Identify which cell holds the provided text, then report its (X, Y) central coordinate. 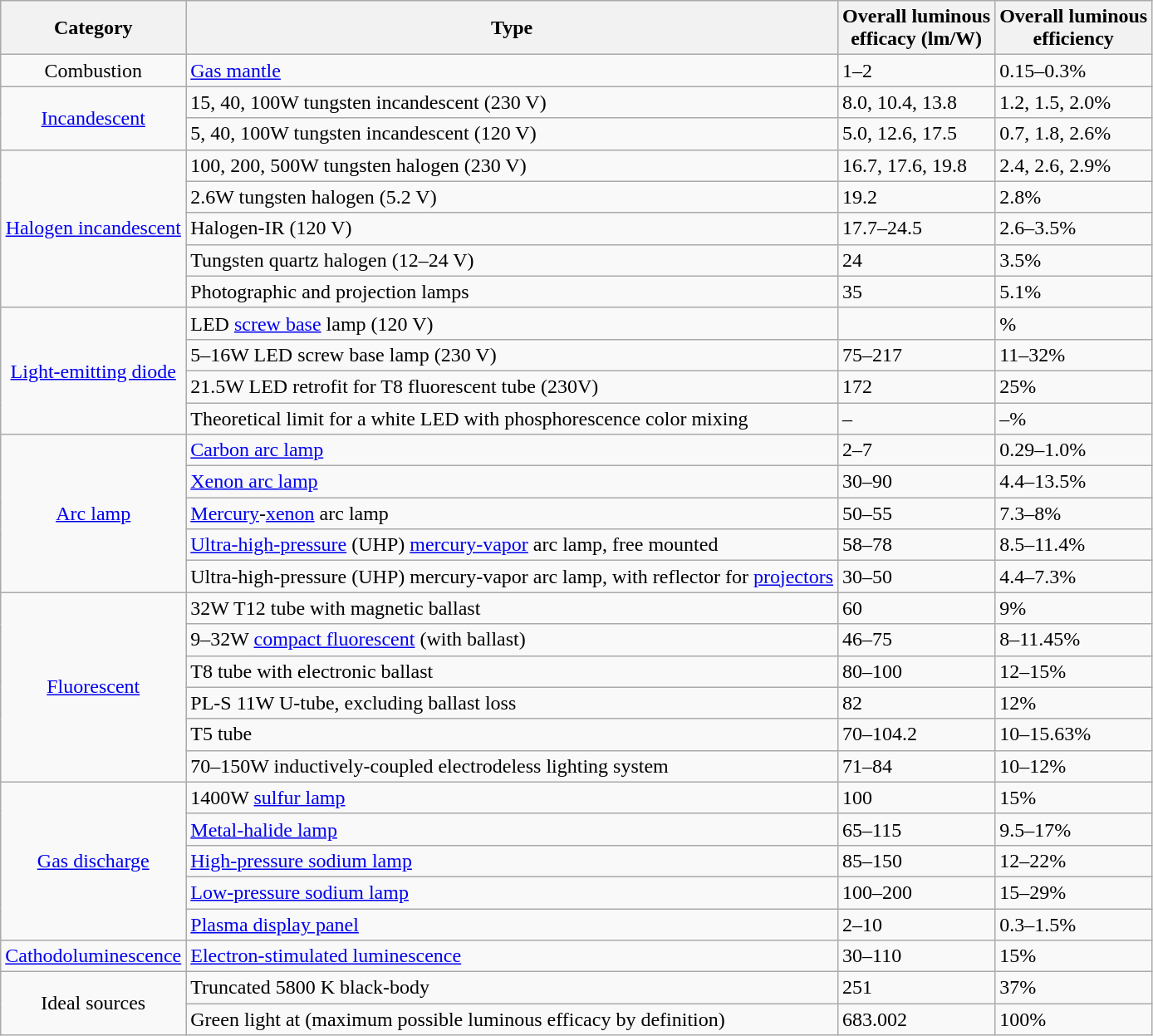
7.3–8% (1073, 513)
30–110 (917, 956)
32W T12 tube with magnetic ballast (512, 608)
46–75 (917, 640)
Electron-stimulated luminescence (512, 956)
T5 tube (512, 734)
5–16W LED screw base lamp (230 V) (512, 355)
0.3–1.5% (1073, 925)
4.4–7.3% (1073, 577)
Type (512, 28)
1.2, 1.5, 2.0% (1073, 102)
100 (917, 798)
LED screw base lamp (120 V) (512, 323)
65–115 (917, 829)
8–11.45% (1073, 640)
PL-S 11W U-tube, excluding ballast loss (512, 703)
– (917, 418)
1–2 (917, 71)
2–10 (917, 925)
15, 40, 100W tungsten incandescent (230 V) (512, 102)
Metal-halide lamp (512, 829)
25% (1073, 386)
Arc lamp (93, 513)
Combustion (93, 71)
Light-emitting diode (93, 371)
19.2 (917, 197)
2.6W tungsten halogen (5.2 V) (512, 197)
24 (917, 260)
Halogen incandescent (93, 228)
Plasma display panel (512, 925)
Fluorescent (93, 687)
16.7, 17.6, 19.8 (917, 165)
100% (1073, 1019)
58–78 (917, 545)
683.002 (917, 1019)
Overall luminous efficiency (1073, 28)
Xenon arc lamp (512, 482)
1400W sulfur lamp (512, 798)
T8 tube with electronic ballast (512, 671)
60 (917, 608)
5.1% (1073, 292)
50–55 (917, 513)
8.5–11.4% (1073, 545)
10–15.63% (1073, 734)
Carbon arc lamp (512, 450)
Gas discharge (93, 861)
9.5–17% (1073, 829)
5, 40, 100W tungsten incandescent (120 V) (512, 134)
82 (917, 703)
% (1073, 323)
Theoretical limit for a white LED with phosphorescence color mixing (512, 418)
Low-pressure sodium lamp (512, 892)
37% (1073, 988)
Ultra-high-pressure (UHP) mercury-vapor arc lamp, free mounted (512, 545)
0.29–1.0% (1073, 450)
Tungsten quartz halogen (12–24 V) (512, 260)
0.15–0.3% (1073, 71)
17.7–24.5 (917, 228)
251 (917, 988)
30–50 (917, 577)
5.0, 12.6, 17.5 (917, 134)
–% (1073, 418)
Cathodoluminescence (93, 956)
Ideal sources (93, 1004)
21.5W LED retrofit for T8 fluorescent tube (230V) (512, 386)
Green light at (maximum possible luminous efficacy by definition) (512, 1019)
8.0, 10.4, 13.8 (917, 102)
172 (917, 386)
2.4, 2.6, 2.9% (1073, 165)
2.6–3.5% (1073, 228)
Ultra-high-pressure (UHP) mercury-vapor arc lamp, with reflector for projectors (512, 577)
0.7, 1.8, 2.6% (1073, 134)
Category (93, 28)
Incandescent (93, 118)
10–12% (1073, 766)
85–150 (917, 861)
Gas mantle (512, 71)
70–150W inductively-coupled electrodeless lighting system (512, 766)
12–22% (1073, 861)
75–217 (917, 355)
Halogen-IR (120 V) (512, 228)
Mercury-xenon arc lamp (512, 513)
12% (1073, 703)
11–32% (1073, 355)
70–104.2 (917, 734)
2.8% (1073, 197)
71–84 (917, 766)
35 (917, 292)
Overall luminous efficacy (lm/W) (917, 28)
3.5% (1073, 260)
2–7 (917, 450)
100–200 (917, 892)
12–15% (1073, 671)
80–100 (917, 671)
30–90 (917, 482)
4.4–13.5% (1073, 482)
High-pressure sodium lamp (512, 861)
9–32W compact fluorescent (with ballast) (512, 640)
9% (1073, 608)
15–29% (1073, 892)
Truncated 5800 K black-body (512, 988)
Photographic and projection lamps (512, 292)
100, 200, 500W tungsten halogen (230 V) (512, 165)
